Identify which cell holds the provided text, then report its (X, Y) central coordinate. 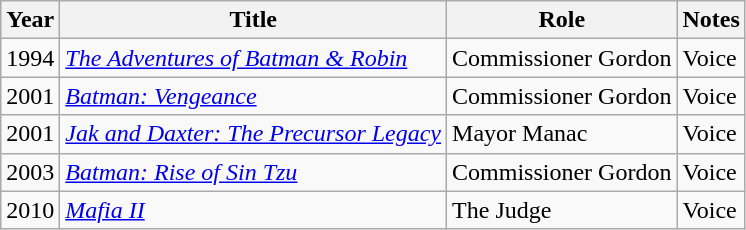
2010 (30, 210)
Mayor Manac (562, 134)
2003 (30, 172)
Batman: Rise of Sin Tzu (254, 172)
Notes (711, 20)
Role (562, 20)
Batman: Vengeance (254, 96)
1994 (30, 58)
Year (30, 20)
The Judge (562, 210)
The Adventures of Batman & Robin (254, 58)
Title (254, 20)
Jak and Daxter: The Precursor Legacy (254, 134)
Mafia II (254, 210)
